Search for the cell housing the specified text and yield its [x, y] center coordinate. 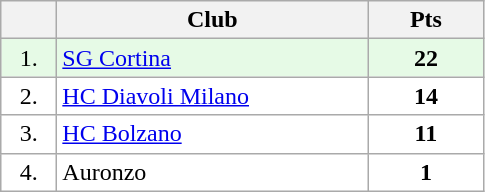
2. [29, 96]
22 [426, 58]
4. [29, 172]
Club [212, 20]
14 [426, 96]
3. [29, 134]
1. [29, 58]
SG Cortina [212, 58]
Auronzo [212, 172]
HC Bolzano [212, 134]
HC Diavoli Milano [212, 96]
Pts [426, 20]
11 [426, 134]
1 [426, 172]
